Locate the cell with the specified text and output its (X, Y) center coordinate. 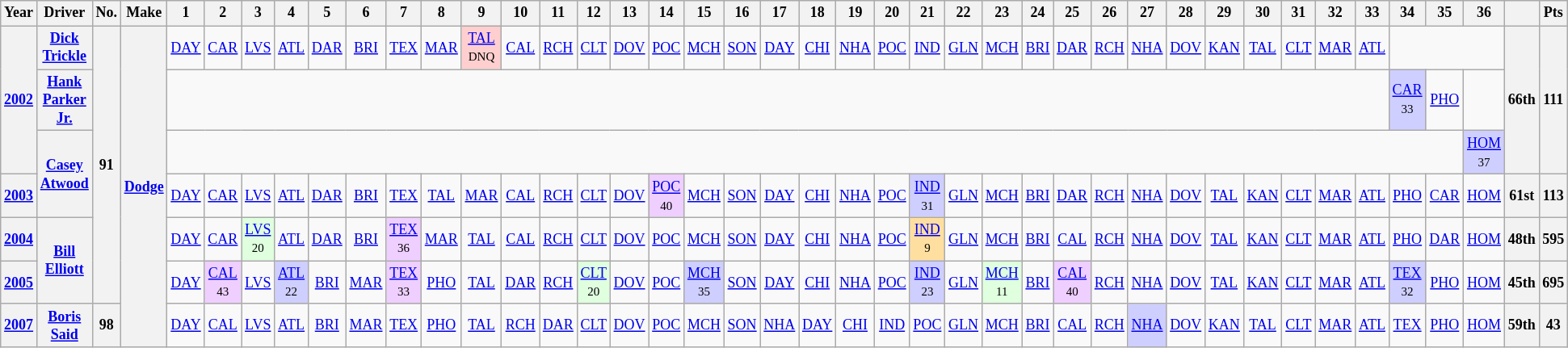
25 (1073, 13)
1 (186, 13)
17 (780, 13)
35 (1444, 13)
Hank Parker Jr. (65, 100)
34 (1407, 13)
7 (404, 13)
2005 (19, 283)
10 (520, 13)
59th (1522, 325)
5 (326, 13)
TEX33 (404, 283)
14 (666, 13)
3 (259, 13)
4 (292, 13)
111 (1553, 100)
24 (1037, 13)
2003 (19, 195)
2002 (19, 100)
27 (1147, 13)
CLT20 (593, 283)
2004 (19, 239)
43 (1553, 325)
33 (1373, 13)
ATL22 (292, 283)
45th (1522, 283)
Driver (65, 13)
Pts (1553, 13)
Dick Trickle (65, 48)
18 (818, 13)
6 (366, 13)
POC40 (666, 195)
61st (1522, 195)
98 (107, 325)
TALDNQ (481, 48)
12 (593, 13)
Casey Atwood (65, 174)
11 (559, 13)
TEX32 (1407, 283)
20 (892, 13)
21 (927, 13)
Dodge (144, 187)
36 (1485, 13)
Make (144, 13)
13 (629, 13)
9 (481, 13)
2007 (19, 325)
HOM37 (1485, 153)
CAR33 (1407, 100)
595 (1553, 239)
28 (1186, 13)
8 (441, 13)
CAL43 (223, 283)
695 (1553, 283)
26 (1109, 13)
2 (223, 13)
32 (1335, 13)
16 (742, 13)
MCH11 (1002, 283)
Year (19, 13)
Bill Elliott (65, 260)
19 (855, 13)
15 (704, 13)
IND31 (927, 195)
IND23 (927, 283)
66th (1522, 100)
LVS20 (259, 239)
Boris Said (65, 325)
91 (107, 165)
29 (1225, 13)
48th (1522, 239)
31 (1299, 13)
IND9 (927, 239)
TEX36 (404, 239)
113 (1553, 195)
30 (1263, 13)
22 (964, 13)
MCH35 (704, 283)
No. (107, 13)
CAL40 (1073, 283)
23 (1002, 13)
